Determine the [x, y] coordinate at the center of the cell enclosing the given text.  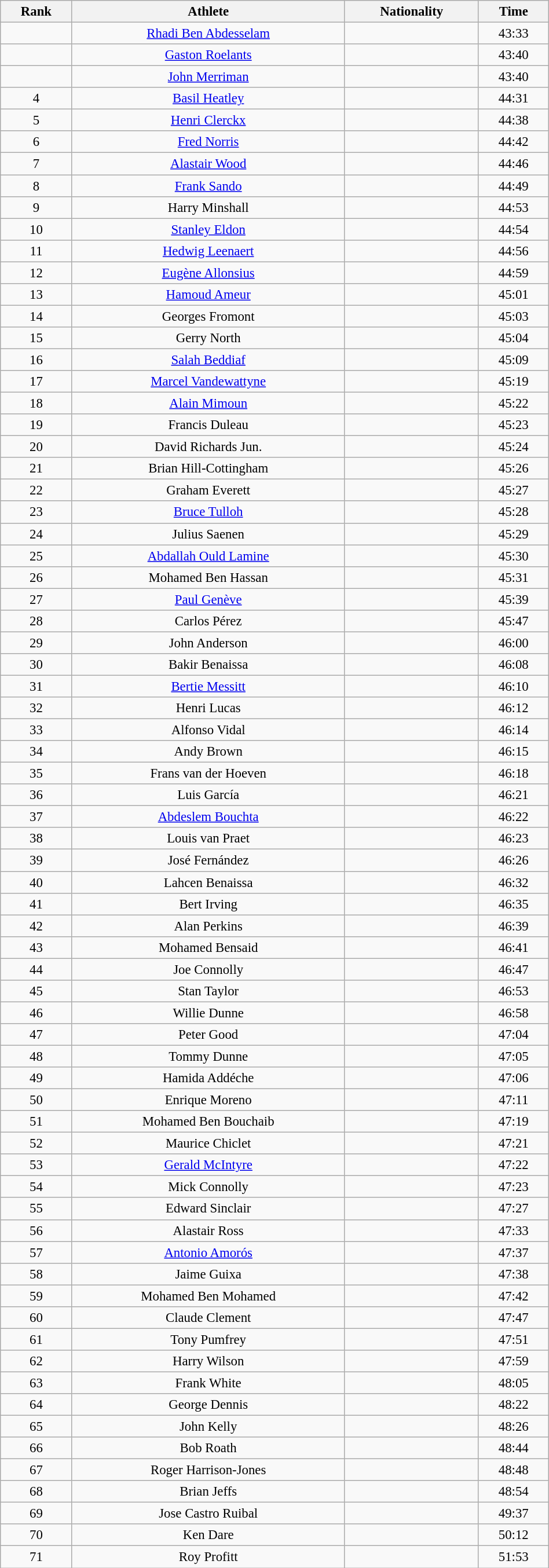
Brian Hill-Cottingham [208, 468]
Bert Irving [208, 904]
45:30 [513, 556]
45:28 [513, 512]
48:54 [513, 1492]
46:32 [513, 882]
Mick Connolly [208, 1187]
48 [36, 1056]
Alfonso Vidal [208, 730]
45:01 [513, 295]
46:35 [513, 904]
47:19 [513, 1122]
Fred Norris [208, 142]
4 [36, 98]
47:42 [513, 1296]
Gaston Roelants [208, 55]
15 [36, 338]
David Richards Jun. [208, 447]
Claude Clement [208, 1318]
44:38 [513, 120]
39 [36, 860]
Alastair Ross [208, 1230]
7 [36, 164]
Stanley Eldon [208, 229]
48:05 [513, 1383]
Bob Roath [208, 1448]
45:39 [513, 599]
8 [36, 186]
Graham Everett [208, 490]
47:47 [513, 1318]
45:22 [513, 404]
45:47 [513, 621]
47 [36, 1035]
48:22 [513, 1405]
Nationality [411, 12]
Frank White [208, 1383]
34 [36, 752]
43:33 [513, 34]
68 [36, 1492]
46:41 [513, 947]
45 [36, 991]
30 [36, 665]
Gerald McIntyre [208, 1165]
11 [36, 251]
46:15 [513, 752]
71 [36, 1557]
46:12 [513, 708]
44:56 [513, 251]
44:42 [513, 142]
46:18 [513, 774]
58 [36, 1274]
28 [36, 621]
35 [36, 774]
69 [36, 1514]
Tommy Dunne [208, 1056]
52 [36, 1144]
48:48 [513, 1470]
47:27 [513, 1209]
44:59 [513, 273]
Stan Taylor [208, 991]
63 [36, 1383]
53 [36, 1165]
59 [36, 1296]
38 [36, 839]
5 [36, 120]
Roy Profitt [208, 1557]
43 [36, 947]
46:00 [513, 643]
Luis García [208, 795]
45:19 [513, 382]
Mohamed Ben Bouchaib [208, 1122]
John Merriman [208, 77]
42 [36, 926]
47:22 [513, 1165]
46 [36, 1013]
61 [36, 1339]
47:04 [513, 1035]
Julius Saenen [208, 534]
46:22 [513, 817]
21 [36, 468]
47:38 [513, 1274]
54 [36, 1187]
67 [36, 1470]
Paul Genève [208, 599]
29 [36, 643]
Antonio Amorós [208, 1252]
Mohamed Ben Hassan [208, 577]
Louis van Praet [208, 839]
46:39 [513, 926]
Ken Dare [208, 1535]
51:53 [513, 1557]
70 [36, 1535]
48:44 [513, 1448]
50 [36, 1100]
Frank Sando [208, 186]
46:53 [513, 991]
46:14 [513, 730]
20 [36, 447]
46:47 [513, 969]
Alan Perkins [208, 926]
Joe Connolly [208, 969]
Marcel Vandewattyne [208, 382]
48:26 [513, 1427]
Athlete [208, 12]
44:31 [513, 98]
Hedwig Leenaert [208, 251]
Salah Beddiaf [208, 360]
Brian Jeffs [208, 1492]
46:08 [513, 665]
Carlos Pérez [208, 621]
26 [36, 577]
45:27 [513, 490]
45:03 [513, 316]
25 [36, 556]
31 [36, 686]
47:21 [513, 1144]
44:53 [513, 207]
47:33 [513, 1230]
Peter Good [208, 1035]
13 [36, 295]
Lahcen Benaissa [208, 882]
John Kelly [208, 1427]
46:23 [513, 839]
Abdeslem Bouchta [208, 817]
62 [36, 1361]
44 [36, 969]
22 [36, 490]
47:06 [513, 1078]
Bakir Benaissa [208, 665]
24 [36, 534]
Tony Pumfrey [208, 1339]
46:26 [513, 860]
32 [36, 708]
37 [36, 817]
41 [36, 904]
17 [36, 382]
Harry Minshall [208, 207]
Andy Brown [208, 752]
Harry Wilson [208, 1361]
44:49 [513, 186]
40 [36, 882]
47:51 [513, 1339]
19 [36, 425]
46:10 [513, 686]
Basil Heatley [208, 98]
57 [36, 1252]
Abdallah Ould Lamine [208, 556]
46:58 [513, 1013]
45:29 [513, 534]
George Dennis [208, 1405]
47:05 [513, 1056]
Edward Sinclair [208, 1209]
36 [36, 795]
47:59 [513, 1361]
46:21 [513, 795]
Rank [36, 12]
Henri Lucas [208, 708]
14 [36, 316]
Gerry North [208, 338]
45:09 [513, 360]
45:31 [513, 577]
10 [36, 229]
Jaime Guixa [208, 1274]
60 [36, 1318]
Eugène Allonsius [208, 273]
Alain Mimoun [208, 404]
51 [36, 1122]
16 [36, 360]
6 [36, 142]
45:24 [513, 447]
Henri Clerckx [208, 120]
45:04 [513, 338]
44:54 [513, 229]
47:37 [513, 1252]
50:12 [513, 1535]
Hamoud Ameur [208, 295]
Willie Dunne [208, 1013]
45:23 [513, 425]
José Fernández [208, 860]
Rhadi Ben Abdesselam [208, 34]
Maurice Chiclet [208, 1144]
47:11 [513, 1100]
56 [36, 1230]
Francis Duleau [208, 425]
John Anderson [208, 643]
Mohamed Ben Mohamed [208, 1296]
9 [36, 207]
Mohamed Bensaid [208, 947]
55 [36, 1209]
Bertie Messitt [208, 686]
65 [36, 1427]
Roger Harrison-Jones [208, 1470]
Georges Fromont [208, 316]
27 [36, 599]
33 [36, 730]
23 [36, 512]
47:23 [513, 1187]
49:37 [513, 1514]
Hamida Addéche [208, 1078]
49 [36, 1078]
Jose Castro Ruibal [208, 1514]
64 [36, 1405]
66 [36, 1448]
Alastair Wood [208, 164]
12 [36, 273]
Enrique Moreno [208, 1100]
44:46 [513, 164]
45:26 [513, 468]
Frans van der Hoeven [208, 774]
18 [36, 404]
Time [513, 12]
Bruce Tulloh [208, 512]
